Provide the (X, Y) coordinate of the cell's center where the given text is located.  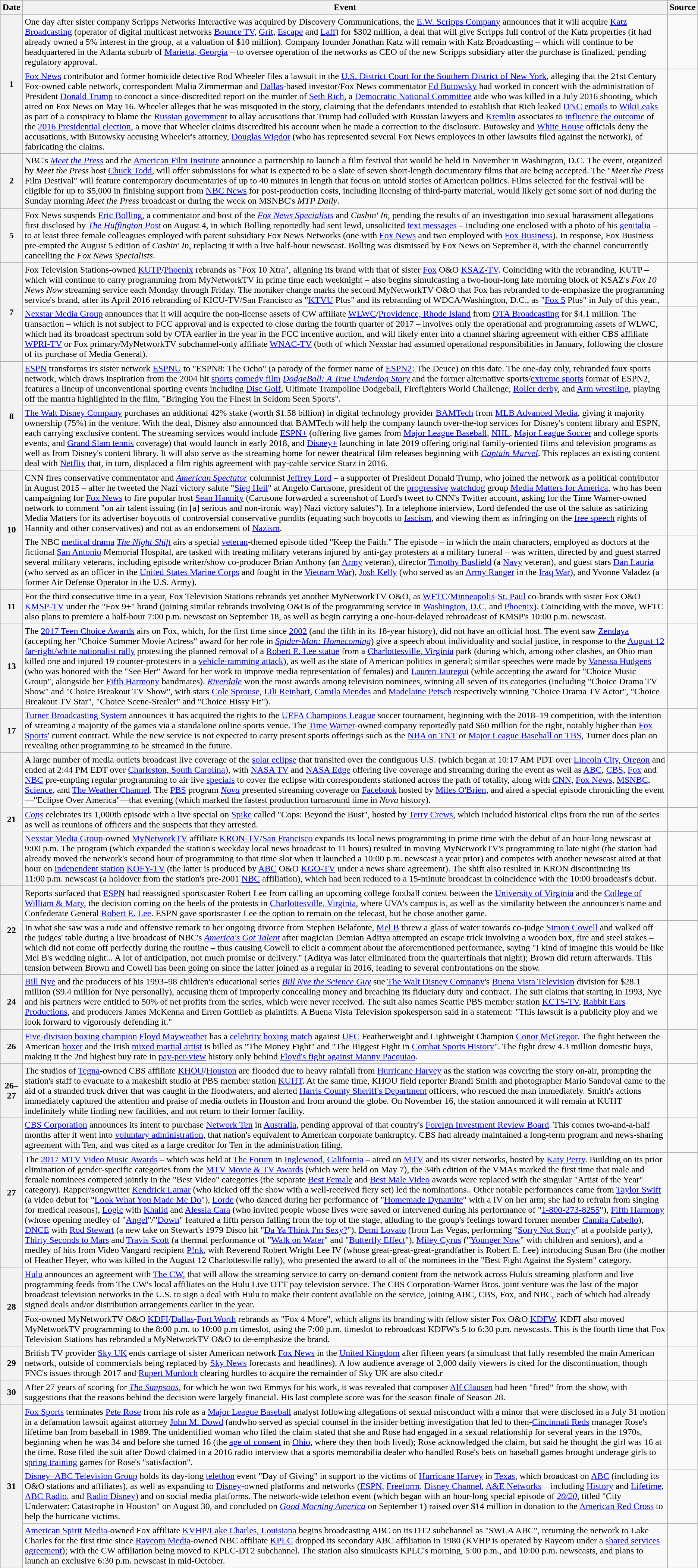
26–27 (12, 1091)
28 (12, 1307)
31 (12, 1486)
13 (12, 666)
Event (345, 7)
27 (12, 1193)
10 (12, 530)
26 (12, 1046)
21 (12, 820)
11 (12, 606)
2 (12, 181)
29 (12, 1363)
30 (12, 1392)
7 (12, 312)
24 (12, 1002)
8 (12, 416)
17 (12, 731)
Date (12, 7)
22 (12, 930)
Source (682, 7)
1 (12, 84)
5 (12, 235)
